Find where the given text appears and provide that cell's center as (X, Y) coordinate. 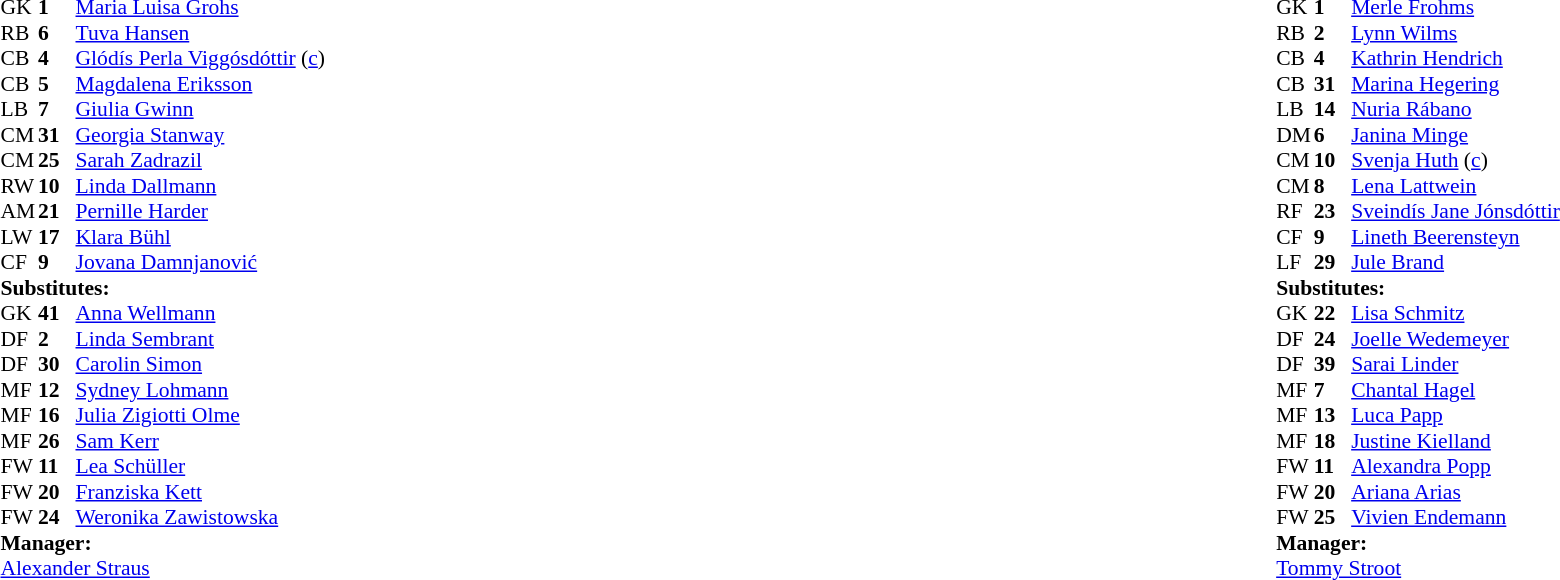
Linda Sembrant (201, 339)
Glódís Perla Viggósdóttir (c) (201, 59)
26 (57, 441)
29 (1333, 263)
Lea Schüller (201, 467)
LF (1295, 263)
Anna Wellmann (201, 313)
41 (57, 313)
Lisa Schmitz (1456, 313)
Sarah Zadrazil (201, 161)
Alexandra Popp (1456, 467)
LW (19, 237)
5 (57, 84)
Klara Bühl (201, 237)
RW (19, 186)
39 (1333, 365)
Giulia Gwinn (201, 109)
18 (1333, 441)
Lena Lattwein (1456, 186)
Jule Brand (1456, 263)
Sveindís Jane Jónsdóttir (1456, 211)
Sarai Linder (1456, 365)
Tuva Hansen (201, 33)
Julia Zigiotti Olme (201, 415)
Carolin Simon (201, 365)
RF (1295, 211)
Weronika Zawistowska (201, 517)
Lineth Beerensteyn (1456, 237)
Chantal Hagel (1456, 390)
14 (1333, 109)
12 (57, 390)
Magdalena Eriksson (201, 84)
DM (1295, 135)
23 (1333, 211)
Luca Papp (1456, 415)
Nuria Rábano (1456, 109)
Sydney Lohmann (201, 390)
16 (57, 415)
Jovana Damnjanović (201, 263)
Svenja Huth (c) (1456, 161)
Ariana Arias (1456, 492)
Marina Hegering (1456, 84)
22 (1333, 313)
Kathrin Hendrich (1456, 59)
Linda Dallmann (201, 186)
21 (57, 211)
8 (1333, 186)
30 (57, 365)
Lynn Wilms (1456, 33)
Pernille Harder (201, 211)
Joelle Wedemeyer (1456, 339)
Franziska Kett (201, 492)
13 (1333, 415)
17 (57, 237)
Georgia Stanway (201, 135)
Sam Kerr (201, 441)
Justine Kielland (1456, 441)
Janina Minge (1456, 135)
AM (19, 211)
Vivien Endemann (1456, 517)
